For the text-containing cell, return its midpoint in [X, Y] coordinate format. 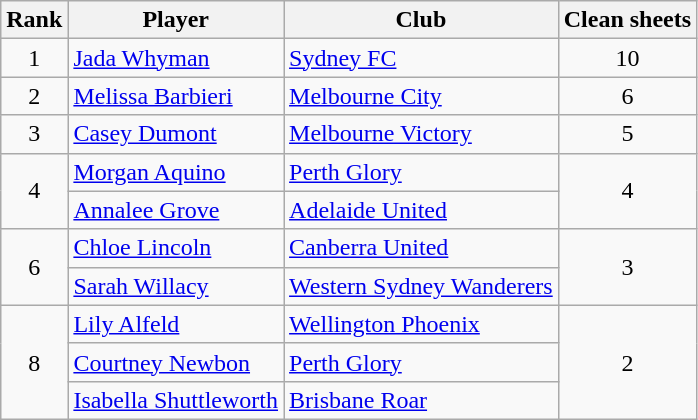
Isabella Shuttleworth [176, 400]
8 [34, 362]
Wellington Phoenix [422, 324]
Canberra United [422, 248]
10 [627, 58]
Rank [34, 20]
Clean sheets [627, 20]
5 [627, 134]
Adelaide United [422, 210]
Casey Dumont [176, 134]
Jada Whyman [176, 58]
Morgan Aquino [176, 172]
Chloe Lincoln [176, 248]
Brisbane Roar [422, 400]
Melbourne Victory [422, 134]
Melissa Barbieri [176, 96]
Melbourne City [422, 96]
Lily Alfeld [176, 324]
Courtney Newbon [176, 362]
Club [422, 20]
1 [34, 58]
Player [176, 20]
Annalee Grove [176, 210]
Sydney FC [422, 58]
Sarah Willacy [176, 286]
Western Sydney Wanderers [422, 286]
